Detect which cell encompasses the target text, then output its (X, Y) center coordinate. 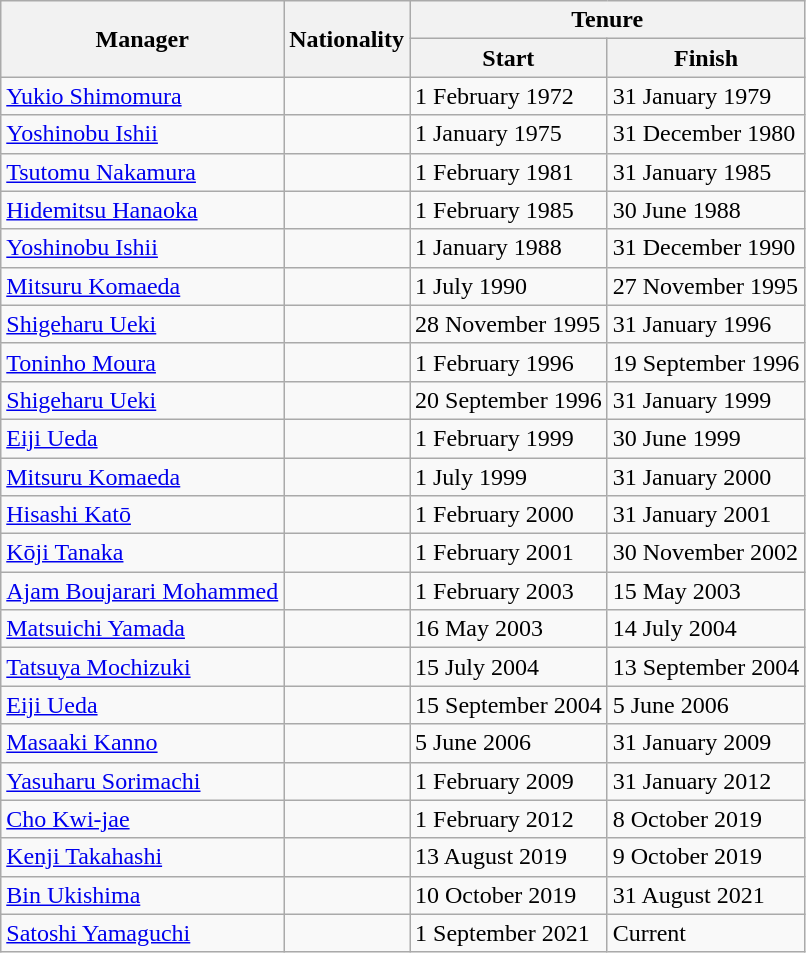
Current (706, 933)
Start (509, 58)
31 December 1990 (706, 248)
Tatsuya Mochizuki (142, 667)
1 February 2000 (509, 515)
31 January 1996 (706, 324)
1 July 1990 (509, 286)
Hisashi Katō (142, 515)
Matsuichi Yamada (142, 629)
27 November 1995 (706, 286)
Finish (706, 58)
31 January 2012 (706, 781)
31 January 2001 (706, 515)
31 January 2000 (706, 477)
8 October 2019 (706, 819)
Yukio Shimomura (142, 96)
Cho Kwi-jae (142, 819)
Nationality (347, 39)
Bin Ukishima (142, 895)
Satoshi Yamaguchi (142, 933)
Kenji Takahashi (142, 857)
Yasuharu Sorimachi (142, 781)
1 February 1981 (509, 172)
Kōji Tanaka (142, 553)
Tenure (608, 20)
Masaaki Kanno (142, 743)
1 February 2012 (509, 819)
1 February 1985 (509, 210)
15 September 2004 (509, 705)
30 June 1988 (706, 210)
1 January 1975 (509, 134)
28 November 1995 (509, 324)
1 February 1999 (509, 438)
30 June 1999 (706, 438)
1 February 1972 (509, 96)
20 September 1996 (509, 400)
1 February 2001 (509, 553)
31 December 1980 (706, 134)
30 November 2002 (706, 553)
31 January 1985 (706, 172)
15 July 2004 (509, 667)
Ajam Boujarari Mohammed (142, 591)
Tsutomu Nakamura (142, 172)
1 February 2009 (509, 781)
1 January 1988 (509, 248)
1 September 2021 (509, 933)
Hidemitsu Hanaoka (142, 210)
13 August 2019 (509, 857)
9 October 2019 (706, 857)
13 September 2004 (706, 667)
1 July 1999 (509, 477)
14 July 2004 (706, 629)
16 May 2003 (509, 629)
19 September 1996 (706, 362)
31 August 2021 (706, 895)
31 January 1979 (706, 96)
10 October 2019 (509, 895)
31 January 1999 (706, 400)
Manager (142, 39)
1 February 2003 (509, 591)
15 May 2003 (706, 591)
1 February 1996 (509, 362)
31 January 2009 (706, 743)
Toninho Moura (142, 362)
